For the text-containing cell, return its midpoint in (X, Y) coordinate format. 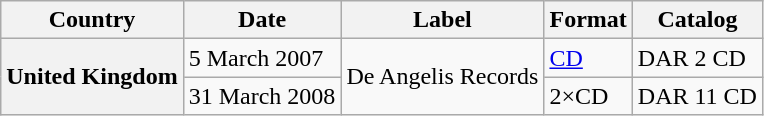
Label (442, 20)
2×CD (588, 96)
De Angelis Records (442, 77)
Catalog (697, 20)
DAR 11 CD (697, 96)
Format (588, 20)
5 March 2007 (262, 58)
Country (92, 20)
CD (588, 58)
United Kingdom (92, 77)
31 March 2008 (262, 96)
DAR 2 CD (697, 58)
Date (262, 20)
